Determine the [X, Y] coordinate at the center of the cell enclosing the given text.  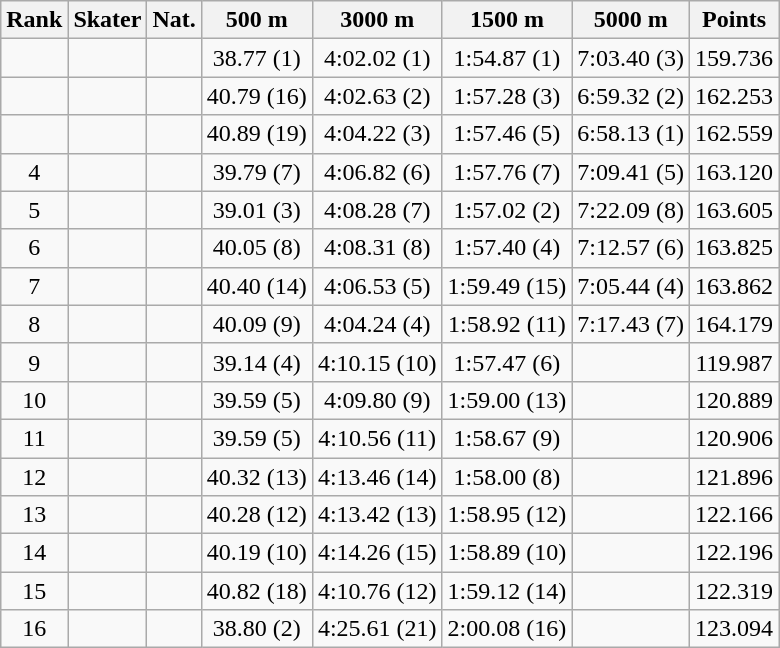
7:09.41 (5) [631, 172]
39.79 (7) [256, 172]
1:58.92 (11) [507, 324]
6 [34, 248]
159.736 [734, 58]
4:08.28 (7) [377, 210]
4:09.80 (9) [377, 400]
122.319 [734, 591]
40.05 (8) [256, 248]
4:10.56 (11) [377, 438]
13 [34, 515]
7:22.09 (8) [631, 210]
1:59.12 (14) [507, 591]
5 [34, 210]
1:57.40 (4) [507, 248]
4 [34, 172]
4:06.53 (5) [377, 286]
1:57.47 (6) [507, 362]
5000 m [631, 20]
16 [34, 629]
4:14.26 (15) [377, 553]
40.32 (13) [256, 477]
122.166 [734, 515]
4:13.46 (14) [377, 477]
4:10.15 (10) [377, 362]
4:10.76 (12) [377, 591]
40.40 (14) [256, 286]
120.889 [734, 400]
12 [34, 477]
500 m [256, 20]
Rank [34, 20]
1:58.95 (12) [507, 515]
15 [34, 591]
1:58.89 (10) [507, 553]
7:12.57 (6) [631, 248]
1:54.87 (1) [507, 58]
2:00.08 (16) [507, 629]
1:57.02 (2) [507, 210]
39.01 (3) [256, 210]
6:59.32 (2) [631, 96]
Skater [108, 20]
1500 m [507, 20]
163.862 [734, 286]
40.89 (19) [256, 134]
1:57.28 (3) [507, 96]
Points [734, 20]
7:17.43 (7) [631, 324]
9 [34, 362]
119.987 [734, 362]
122.196 [734, 553]
121.896 [734, 477]
4:02.63 (2) [377, 96]
4:25.61 (21) [377, 629]
40.19 (10) [256, 553]
Nat. [174, 20]
4:13.42 (13) [377, 515]
163.120 [734, 172]
8 [34, 324]
40.79 (16) [256, 96]
1:59.00 (13) [507, 400]
7 [34, 286]
3000 m [377, 20]
38.80 (2) [256, 629]
164.179 [734, 324]
6:58.13 (1) [631, 134]
11 [34, 438]
163.825 [734, 248]
1:59.49 (15) [507, 286]
162.559 [734, 134]
4:08.31 (8) [377, 248]
4:04.22 (3) [377, 134]
162.253 [734, 96]
1:57.46 (5) [507, 134]
39.14 (4) [256, 362]
10 [34, 400]
38.77 (1) [256, 58]
40.09 (9) [256, 324]
4:06.82 (6) [377, 172]
1:58.67 (9) [507, 438]
120.906 [734, 438]
40.28 (12) [256, 515]
163.605 [734, 210]
7:05.44 (4) [631, 286]
123.094 [734, 629]
4:04.24 (4) [377, 324]
40.82 (18) [256, 591]
14 [34, 553]
1:58.00 (8) [507, 477]
7:03.40 (3) [631, 58]
1:57.76 (7) [507, 172]
4:02.02 (1) [377, 58]
